Detect which cell encompasses the target text, then output its [X, Y] center coordinate. 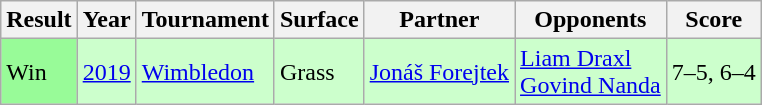
Surface [319, 20]
7–5, 6–4 [714, 72]
Win [39, 72]
Year [106, 20]
Grass [319, 72]
Result [39, 20]
2019 [106, 72]
Tournament [205, 20]
Partner [439, 20]
Opponents [591, 20]
Wimbledon [205, 72]
Liam Draxl Govind Nanda [591, 72]
Score [714, 20]
Jonáš Forejtek [439, 72]
